Pinpoint the cell where the given text exists, returning its [x, y] midpoint coordinate. 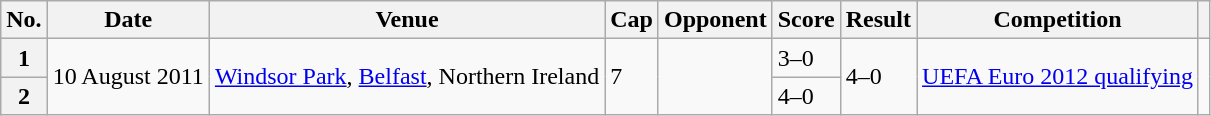
Windsor Park, Belfast, Northern Ireland [406, 77]
1 [24, 58]
2 [24, 96]
10 August 2011 [128, 77]
7 [632, 77]
Cap [632, 20]
Venue [406, 20]
Score [806, 20]
No. [24, 20]
Result [878, 20]
Opponent [715, 20]
Competition [1058, 20]
Date [128, 20]
UEFA Euro 2012 qualifying [1058, 77]
3–0 [806, 58]
